Return (X, Y) of the center of cell containing provided text 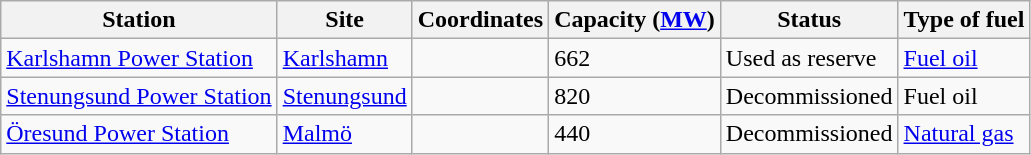
662 (635, 58)
Karlshamn (344, 58)
Natural gas (964, 134)
Karlshamn Power Station (139, 58)
Site (344, 20)
Malmö (344, 134)
Öresund Power Station (139, 134)
Coordinates (480, 20)
440 (635, 134)
Status (809, 20)
Used as reserve (809, 58)
Stenungsund (344, 96)
Station (139, 20)
Capacity (MW) (635, 20)
820 (635, 96)
Type of fuel (964, 20)
Stenungsund Power Station (139, 96)
